Search for the cell housing the specified text and yield its (x, y) center coordinate. 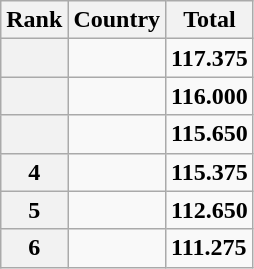
116.000 (210, 96)
Total (210, 20)
115.650 (210, 134)
117.375 (210, 58)
6 (34, 248)
5 (34, 210)
4 (34, 172)
Country (117, 20)
112.650 (210, 210)
111.275 (210, 248)
115.375 (210, 172)
Rank (34, 20)
